Capture the cell that displays the provided text and extract its (x, y) central coordinate. 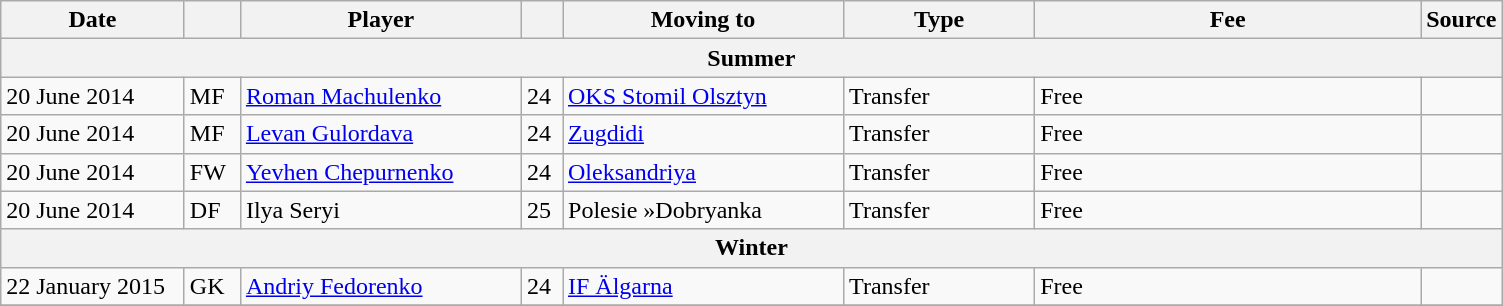
Winter (752, 248)
DF (212, 210)
Moving to (702, 20)
22 January 2015 (93, 286)
Type (940, 20)
Yevhen Chepurnenko (380, 172)
IF Älgarna (702, 286)
Player (380, 20)
Levan Gulordava (380, 134)
25 (542, 210)
Polesie »Dobryanka (702, 210)
Source (1462, 20)
Ilya Seryi (380, 210)
Fee (1228, 20)
Andriy Fedorenko (380, 286)
OKS Stomil Olsztyn (702, 96)
Zugdidi (702, 134)
Oleksandriya (702, 172)
FW (212, 172)
Date (93, 20)
GK (212, 286)
Summer (752, 58)
Roman Machulenko (380, 96)
